Extract the [X, Y] coordinate from the center of the cell holding the provided text.  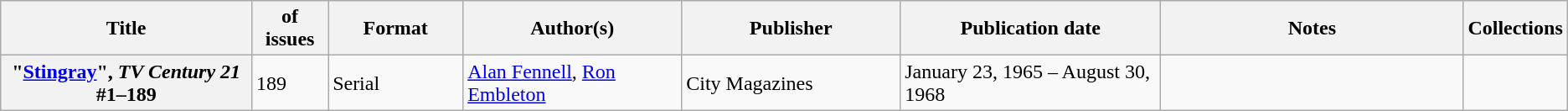
Title [126, 29]
City Magazines [791, 82]
Publisher [791, 29]
Notes [1312, 29]
189 [290, 82]
Publication date [1030, 29]
"Stingray", TV Century 21 #1–189 [126, 82]
January 23, 1965 – August 30, 1968 [1030, 82]
of issues [290, 29]
Collections [1515, 29]
Format [395, 29]
Serial [395, 82]
Alan Fennell, Ron Embleton [573, 82]
Author(s) [573, 29]
